Return [x, y] of the center of cell containing provided text 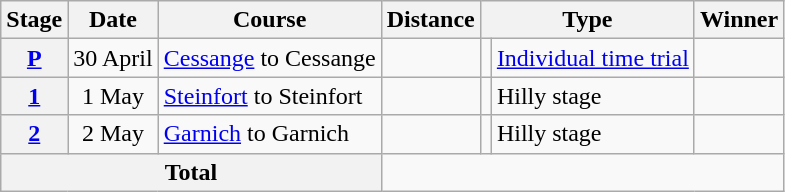
P [34, 58]
Steinfort to Steinfort [270, 96]
Total [191, 172]
Date [113, 20]
Stage [34, 20]
1 May [113, 96]
2 May [113, 134]
Distance [430, 20]
2 [34, 134]
30 April [113, 58]
Winner [738, 20]
Individual time trial [592, 58]
Cessange to Cessange [270, 58]
1 [34, 96]
Garnich to Garnich [270, 134]
Course [270, 20]
Type [587, 20]
